Detect which cell encompasses the target text, then output its (X, Y) center coordinate. 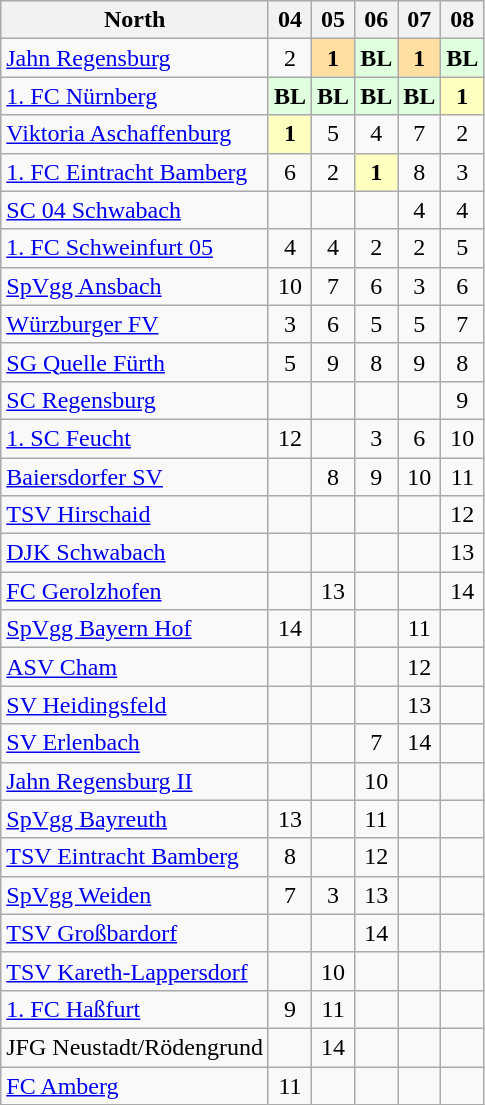
SpVgg Ansbach (135, 286)
08 (462, 20)
1. FC Schweinfurt 05 (135, 248)
SC Regensburg (135, 400)
TSV Eintracht Bamberg (135, 857)
SV Heidingsfeld (135, 705)
TSV Großbardorf (135, 933)
SC 04 Schwabach (135, 210)
SG Quelle Fürth (135, 362)
07 (420, 20)
06 (376, 20)
DJK Schwabach (135, 553)
SpVgg Bayern Hof (135, 629)
05 (334, 20)
04 (290, 20)
Jahn Regensburg II (135, 781)
TSV Hirschaid (135, 515)
SV Erlenbach (135, 743)
Jahn Regensburg (135, 58)
SpVgg Weiden (135, 895)
1. SC Feucht (135, 438)
Baiersdorfer SV (135, 477)
ASV Cham (135, 667)
Würzburger FV (135, 324)
JFG Neustadt/Rödengrund (135, 1047)
1. FC Eintracht Bamberg (135, 172)
North (135, 20)
FC Gerolzhofen (135, 591)
FC Amberg (135, 1085)
Viktoria Aschaffenburg (135, 134)
SpVgg Bayreuth (135, 819)
1. FC Haßfurt (135, 1009)
1. FC Nürnberg (135, 96)
TSV Kareth-Lappersdorf (135, 971)
